Return [X, Y] of the center of cell containing provided text 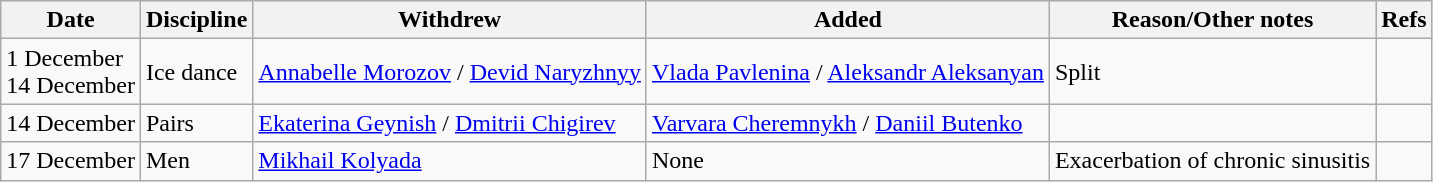
Ekaterina Geynish / Dmitrii Chigirev [450, 123]
Exacerbation of chronic sinusitis [1212, 161]
Date [71, 20]
Withdrew [450, 20]
Split [1212, 72]
Ice dance [196, 72]
17 December [71, 161]
1 December14 December [71, 72]
Varvara Cheremnykh / Daniil Butenko [848, 123]
Added [848, 20]
Annabelle Morozov / Devid Naryzhnyy [450, 72]
Pairs [196, 123]
Refs [1404, 20]
Reason/Other notes [1212, 20]
Vlada Pavlenina / Aleksandr Aleksanyan [848, 72]
None [848, 161]
Men [196, 161]
Discipline [196, 20]
14 December [71, 123]
Mikhail Kolyada [450, 161]
